Locate the cell with the specified text and output its [x, y] center coordinate. 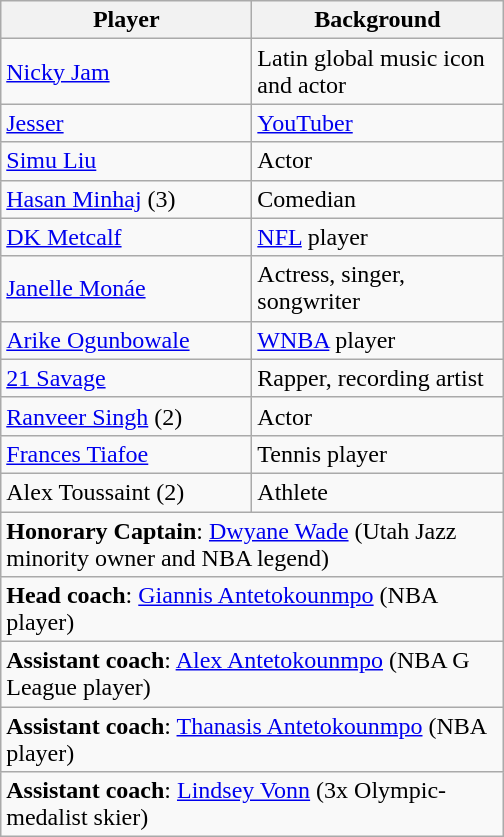
Assistant coach: Thanasis Antetokounmpo (NBA player) [252, 740]
Athlete [378, 492]
Player [126, 20]
Background [378, 20]
Frances Tiafoe [126, 454]
WNBA player [378, 340]
Nicky Jam [126, 72]
Hasan Minhaj (3) [126, 199]
Jesser [126, 123]
Assistant coach: Alex Antetokounmpo (NBA G League player) [252, 674]
NFL player [378, 237]
Actress, singer, songwriter [378, 288]
Rapper, recording artist [378, 378]
Assistant coach: Lindsey Vonn (3x Olympic-medalist skier) [252, 804]
Arike Ogunbowale [126, 340]
Honorary Captain: Dwyane Wade (Utah Jazz minority owner and NBA legend) [252, 544]
21 Savage [126, 378]
Latin global music icon and actor [378, 72]
Ranveer Singh (2) [126, 416]
Head coach: Giannis Antetokounmpo (NBA player) [252, 610]
DK Metcalf [126, 237]
Tennis player [378, 454]
YouTuber [378, 123]
Janelle Monáe [126, 288]
Comedian [378, 199]
Alex Toussaint (2) [126, 492]
Simu Liu [126, 161]
